Return the [x, y] coordinate for the center point of the cell that contains the specified text.  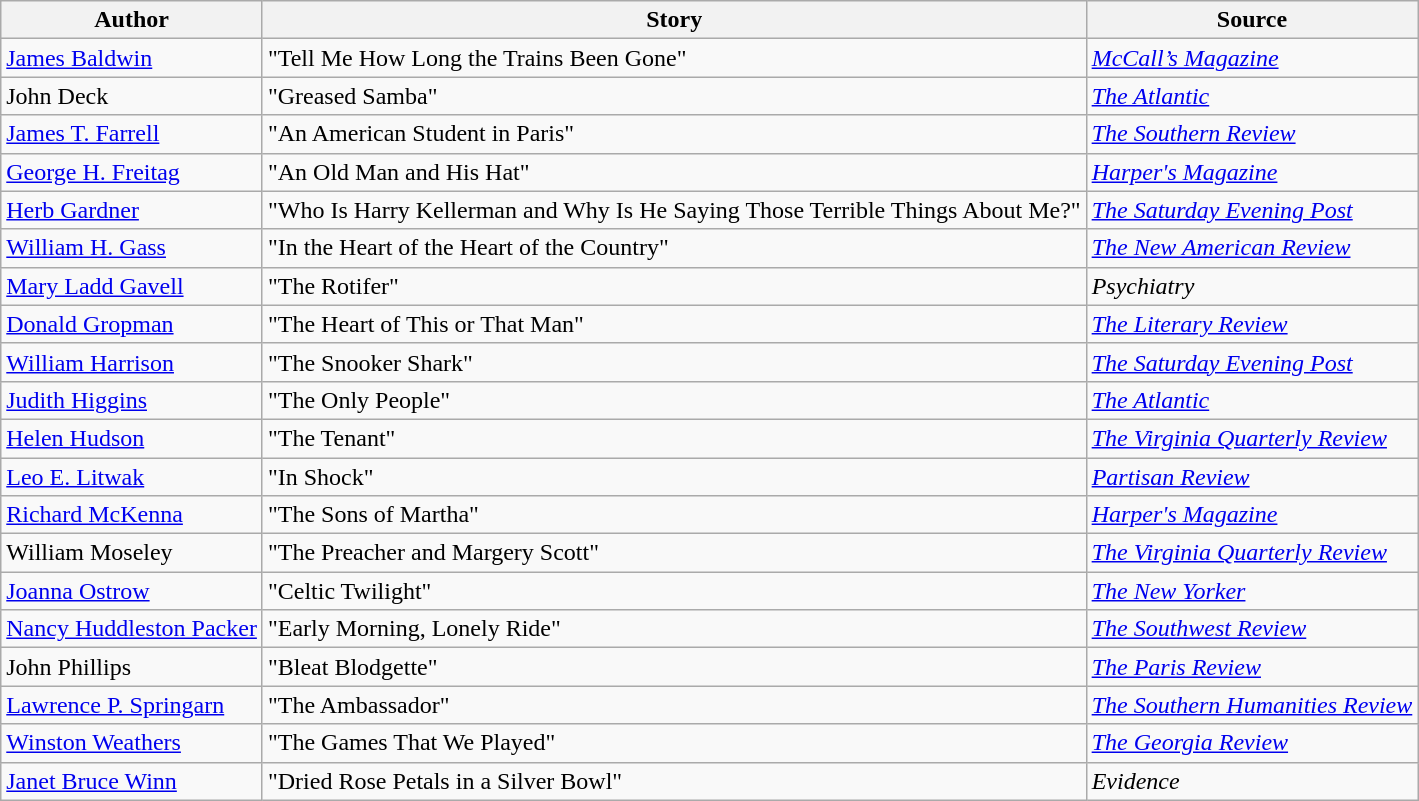
William Moseley [132, 553]
The New Yorker [1252, 591]
"Early Morning, Lonely Ride" [674, 629]
"An American Student in Paris" [674, 134]
"The Preacher and Margery Scott" [674, 553]
"The Snooker Shark" [674, 362]
Source [1252, 20]
Mary Ladd Gavell [132, 286]
William Harrison [132, 362]
Nancy Huddleston Packer [132, 629]
James T. Farrell [132, 134]
James Baldwin [132, 58]
The Georgia Review [1252, 743]
Winston Weathers [132, 743]
Psychiatry [1252, 286]
"The Games That We Played" [674, 743]
"In the Heart of the Heart of the Country" [674, 248]
Donald Gropman [132, 324]
Helen Hudson [132, 438]
"The Rotifer" [674, 286]
Richard McKenna [132, 515]
Story [674, 20]
"Dried Rose Petals in a Silver Bowl" [674, 781]
George H. Freitag [132, 172]
The New American Review [1252, 248]
The Paris Review [1252, 667]
"Celtic Twilight" [674, 591]
McCall’s Magazine [1252, 58]
The Literary Review [1252, 324]
The Southern Review [1252, 134]
Herb Gardner [132, 210]
John Phillips [132, 667]
"Bleat Blodgette" [674, 667]
The Southwest Review [1252, 629]
"Who Is Harry Kellerman and Why Is He Saying Those Terrible Things About Me?" [674, 210]
Evidence [1252, 781]
Judith Higgins [132, 400]
"Greased Samba" [674, 96]
Joanna Ostrow [132, 591]
"The Ambassador" [674, 705]
John Deck [132, 96]
"The Only People" [674, 400]
The Southern Humanities Review [1252, 705]
"Tell Me How Long the Trains Been Gone" [674, 58]
"An Old Man and His Hat" [674, 172]
"The Tenant" [674, 438]
Leo E. Litwak [132, 477]
"The Sons of Martha" [674, 515]
Author [132, 20]
"In Shock" [674, 477]
Partisan Review [1252, 477]
Janet Bruce Winn [132, 781]
"The Heart of This or That Man" [674, 324]
William H. Gass [132, 248]
Lawrence P. Springarn [132, 705]
